Pinpoint the cell where the given text exists, returning its (x, y) midpoint coordinate. 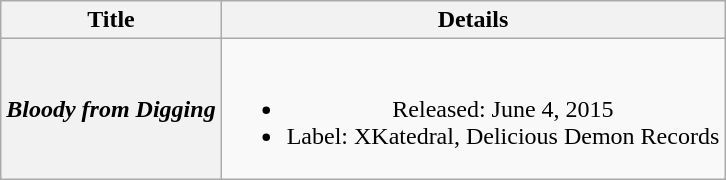
Released: June 4, 2015Label: XKatedral, Delicious Demon Records (473, 109)
Bloody from Digging (111, 109)
Title (111, 20)
Details (473, 20)
